Find where the given text appears and provide that cell's center as [X, Y] coordinate. 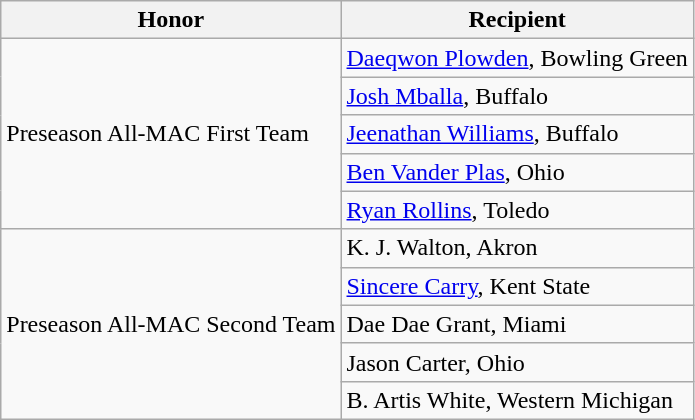
Preseason All-MAC Second Team [171, 324]
Honor [171, 20]
Josh Mballa, Buffalo [517, 96]
Daeqwon Plowden, Bowling Green [517, 58]
Ben Vander Plas, Ohio [517, 172]
Jason Carter, Ohio [517, 362]
Ryan Rollins, Toledo [517, 210]
B. Artis White, Western Michigan [517, 400]
Sincere Carry, Kent State [517, 286]
K. J. Walton, Akron [517, 248]
Jeenathan Williams, Buffalo [517, 134]
Dae Dae Grant, Miami [517, 324]
Recipient [517, 20]
Preseason All-MAC First Team [171, 134]
